Return the (X, Y) coordinate for the center point of the cell that contains the specified text.  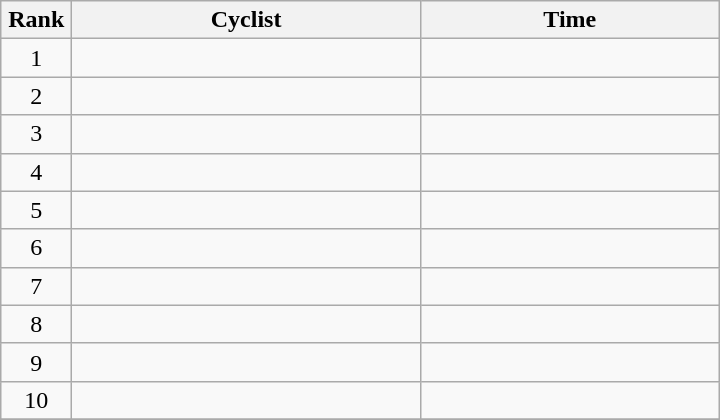
8 (36, 324)
1 (36, 58)
4 (36, 172)
9 (36, 362)
7 (36, 286)
2 (36, 96)
Time (570, 20)
5 (36, 210)
Cyclist (246, 20)
3 (36, 134)
Rank (36, 20)
10 (36, 400)
6 (36, 248)
